Capture the cell that displays the provided text and extract its [X, Y] central coordinate. 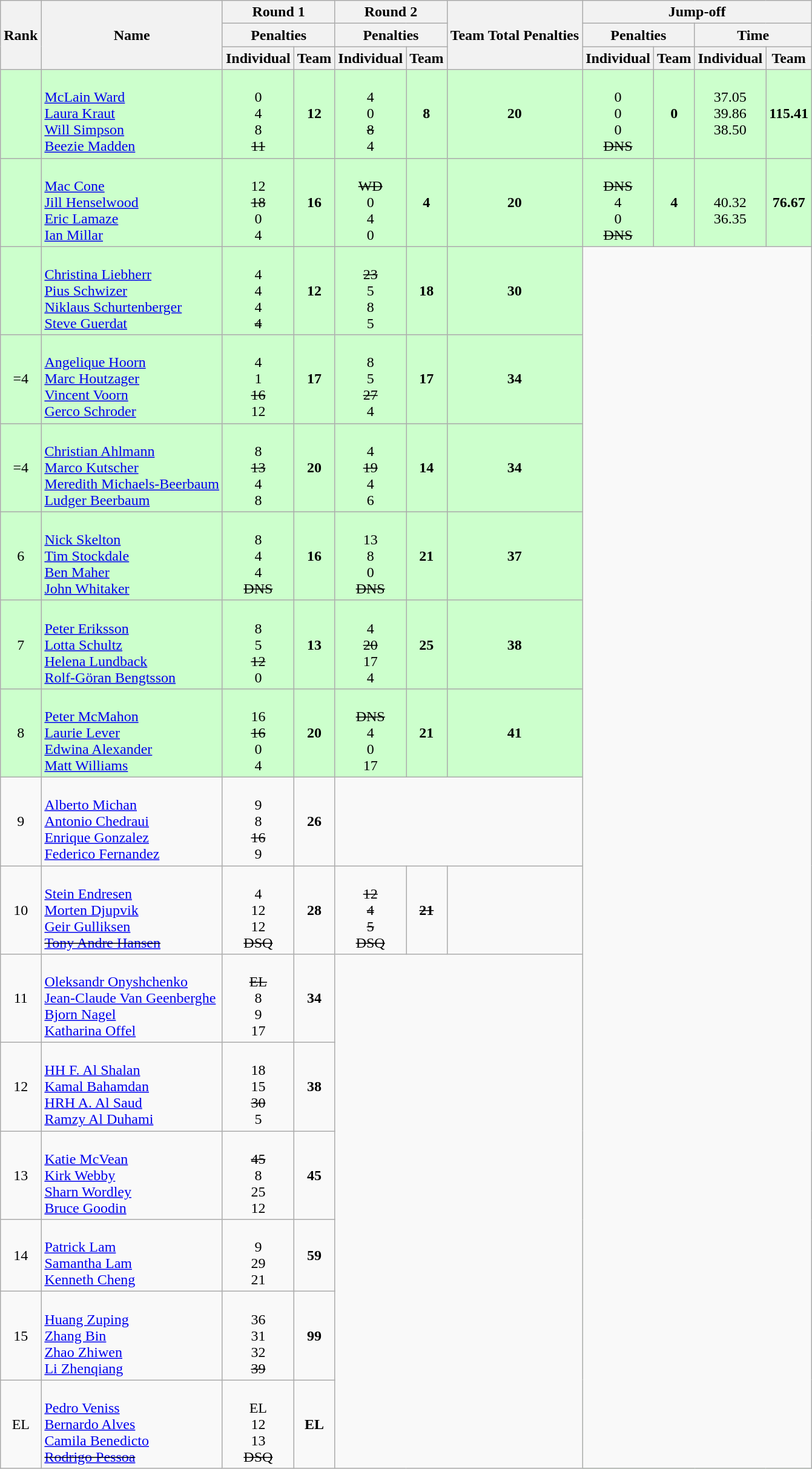
4 19 4 6 [371, 467]
Angelique Hoorn Marc Houtzager Vincent Voorn Gerco Schroder [132, 379]
Team Total Penalties [515, 35]
9 29 21 [258, 1256]
4 0 8 4 [371, 114]
18 [427, 291]
30 [515, 291]
36 31 32 39 [258, 1336]
Time [753, 35]
8 13 4 8 [258, 467]
37.05 39.86 38.50 [730, 114]
DNS 4 0 17 [371, 733]
HH F. Al Shalan Kamal Bahamdan HRH A. Al Saud Ramzy Al Duhami [132, 1087]
Rank [21, 35]
4 12 12 DSQ [258, 910]
8 4 4 DNS [258, 556]
12 4 5 DSQ [371, 910]
28 [314, 910]
Pedro Veniss Bernardo Alves Camila Benedicto Rodrigo Pessoa [132, 1424]
12 18 0 4 [258, 202]
Katie McVean Kirk Webby Sharn Wordley Bruce Goodin [132, 1175]
Peter McMahon Laurie Lever Edwina Alexander Matt Williams [132, 733]
41 [515, 733]
Name [132, 35]
76.67 [789, 202]
6 [21, 556]
Christina Liebherr Pius Schwizer Niklaus Schurtenberger Steve Guerdat [132, 291]
McLain Ward Laura Kraut Will Simpson Beezie Madden [132, 114]
13 8 0 DNS [371, 556]
26 [314, 821]
9 [21, 821]
Mac Cone Jill Henselwood Eric Lamaze Ian Millar [132, 202]
8 5 27 4 [371, 379]
15 [21, 1336]
WD 0 4 0 [371, 202]
115.41 [789, 114]
25 [427, 644]
0 4 8 11 [258, 114]
Nick Skelton Tim Stockdale Ben Maher John Whitaker [132, 556]
DNS 4 0 DNS [618, 202]
EL 8 9 17 [258, 999]
7 [21, 644]
18 15 30 5 [258, 1087]
45 [314, 1175]
11 [21, 999]
16 16 0 4 [258, 733]
Peter Eriksson Lotta Schultz Helena Lundback Rolf-Göran Bengtsson [132, 644]
9 8 16 9 [258, 821]
40.32 36.35 [730, 202]
Round 2 [391, 12]
Oleksandr Onyshchenko Jean-Claude Van Geenberghe Bjorn Nagel Katharina Offel [132, 999]
0 0 0 DNS [618, 114]
Round 1 [279, 12]
Jump-off [698, 12]
8 5 12 0 [258, 644]
4 20 17 4 [371, 644]
0 [674, 114]
37 [515, 556]
EL 12 13 DSQ [258, 1424]
59 [314, 1256]
23 5 8 5 [371, 291]
Alberto Michan Antonio Chedraui Enrique Gonzalez Federico Fernandez [132, 821]
10 [21, 910]
Christian Ahlmann Marco Kutscher Meredith Michaels-Beerbaum Ludger Beerbaum [132, 467]
Huang Zuping Zhang Bin Zhao Zhiwen Li Zhenqiang [132, 1336]
Stein Endresen Morten Djupvik Geir Gulliksen Tony Andre Hansen [132, 910]
4 4 4 4 [258, 291]
45 8 25 12 [258, 1175]
Patrick Lam Samantha Lam Kenneth Cheng [132, 1256]
4 1 16 12 [258, 379]
99 [314, 1336]
